Scan for the cell matching the given text and deliver its (x, y) coordinate at center. 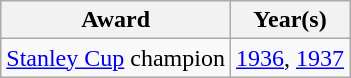
Year(s) (290, 20)
Award (116, 20)
1936, 1937 (290, 58)
Stanley Cup champion (116, 58)
